Capture the cell that displays the provided text and extract its [x, y] central coordinate. 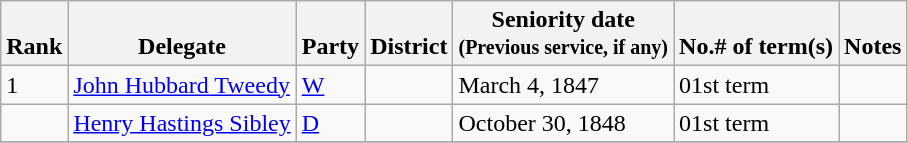
Delegate [182, 34]
Party [330, 34]
Seniority date(Previous service, if any) [564, 34]
1 [34, 85]
No.# of term(s) [756, 34]
D [330, 123]
October 30, 1848 [564, 123]
Notes [873, 34]
District [409, 34]
Henry Hastings Sibley [182, 123]
W [330, 85]
March 4, 1847 [564, 85]
Rank [34, 34]
John Hubbard Tweedy [182, 85]
